Detect which cell encompasses the target text, then output its [x, y] center coordinate. 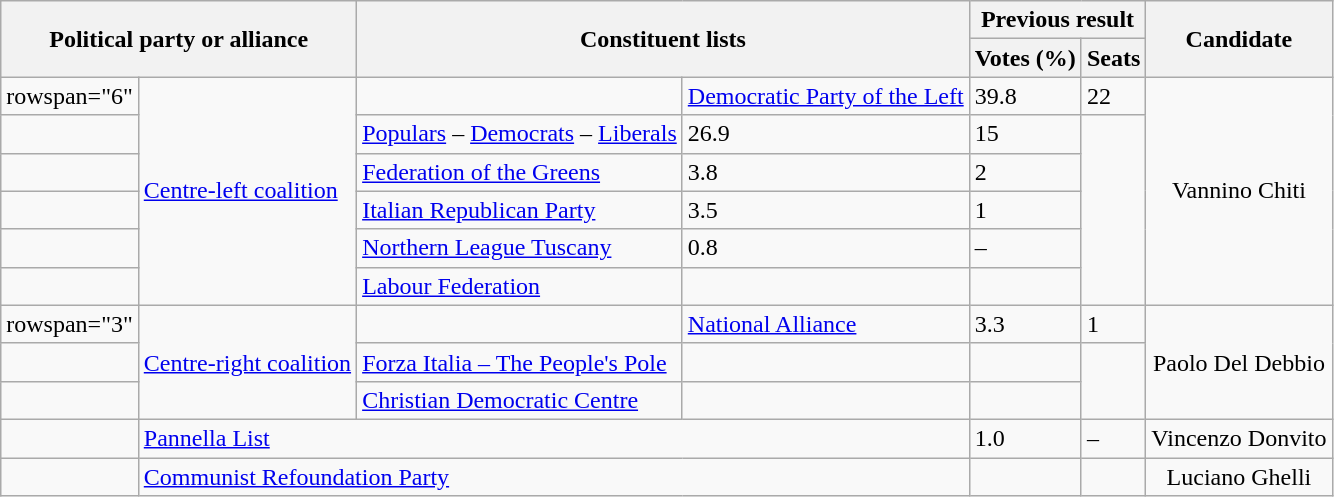
Political party or alliance [179, 39]
Communist Refoundation Party [554, 477]
National Alliance [826, 324]
rowspan="6" [70, 96]
Populars – Democrats – Liberals [520, 134]
Forza Italia – The People's Pole [520, 362]
1.0 [1025, 438]
Pannella List [554, 438]
Luciano Ghelli [1239, 477]
Votes (%) [1025, 58]
22 [1113, 96]
Northern League Tuscany [520, 248]
15 [1025, 134]
3.3 [1025, 324]
Centre-left coalition [247, 191]
0.8 [826, 248]
Candidate [1239, 39]
Centre-right coalition [247, 362]
Seats [1113, 58]
39.8 [1025, 96]
Federation of the Greens [520, 172]
Vincenzo Donvito [1239, 438]
Paolo Del Debbio [1239, 362]
26.9 [826, 134]
3.8 [826, 172]
Constituent lists [664, 39]
Christian Democratic Centre [520, 400]
Labour Federation [520, 286]
3.5 [826, 210]
2 [1025, 172]
Democratic Party of the Left [826, 96]
Italian Republican Party [520, 210]
Vannino Chiti [1239, 191]
Previous result [1058, 20]
rowspan="3" [70, 324]
